Extract the [X, Y] coordinate from the center of the cell holding the provided text.  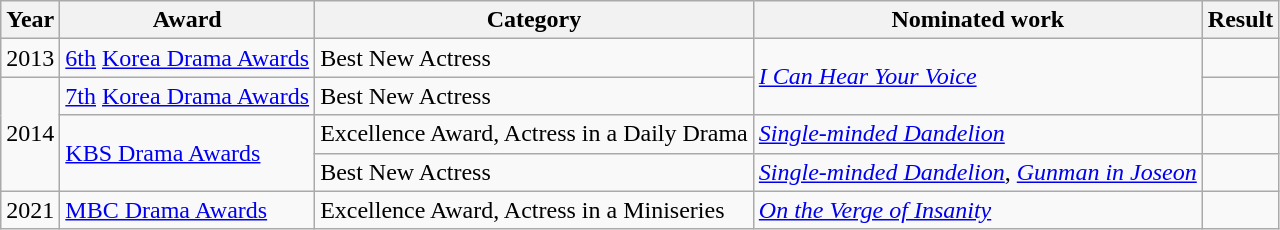
Result [1240, 20]
I Can Hear Your Voice [978, 77]
MBC Drama Awards [188, 210]
7th Korea Drama Awards [188, 96]
Single-minded Dandelion [978, 134]
Category [534, 20]
Year [30, 20]
2014 [30, 134]
On the Verge of Insanity [978, 210]
2021 [30, 210]
Excellence Award, Actress in a Daily Drama [534, 134]
KBS Drama Awards [188, 153]
6th Korea Drama Awards [188, 58]
Award [188, 20]
Single-minded Dandelion, Gunman in Joseon [978, 172]
2013 [30, 58]
Nominated work [978, 20]
Excellence Award, Actress in a Miniseries [534, 210]
